Extract the [X, Y] coordinate from the center of the cell holding the provided text.  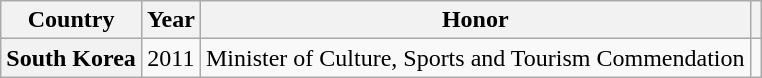
Country [72, 20]
South Korea [72, 58]
Year [170, 20]
Honor [475, 20]
Minister of Culture, Sports and Tourism Commendation [475, 58]
2011 [170, 58]
